Return (X, Y) of the center of cell containing provided text 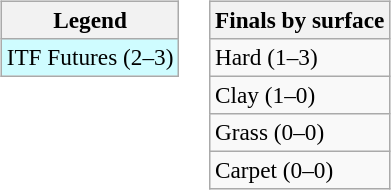
Legend (90, 20)
ITF Futures (2–3) (90, 57)
Hard (1–3) (300, 57)
Grass (0–0) (300, 133)
Clay (1–0) (300, 95)
Carpet (0–0) (300, 171)
Finals by surface (300, 20)
